For the text-containing cell, return its midpoint in [x, y] coordinate format. 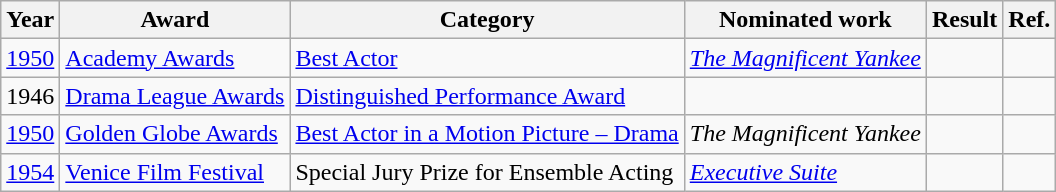
Category [487, 20]
Nominated work [805, 20]
Year [30, 20]
Ref. [1030, 20]
Result [964, 20]
Best Actor in a Motion Picture – Drama [487, 134]
1946 [30, 96]
Award [175, 20]
1954 [30, 172]
Best Actor [487, 58]
Golden Globe Awards [175, 134]
Special Jury Prize for Ensemble Acting [487, 172]
Venice Film Festival [175, 172]
Distinguished Performance Award [487, 96]
Drama League Awards [175, 96]
Executive Suite [805, 172]
Academy Awards [175, 58]
